Locate the cell with the specified text and output its [x, y] center coordinate. 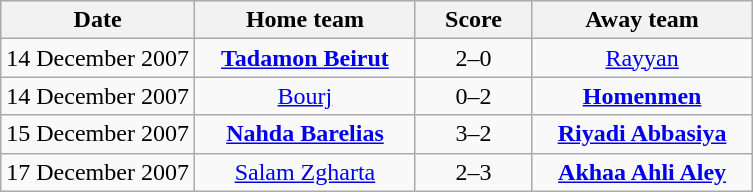
0–2 [473, 96]
Home team [304, 20]
Bourj [304, 96]
Salam Zgharta [304, 172]
Akhaa Ahli Aley [642, 172]
3–2 [473, 134]
Score [473, 20]
17 December 2007 [98, 172]
Tadamon Beirut [304, 58]
Homenmen [642, 96]
2–0 [473, 58]
Date [98, 20]
15 December 2007 [98, 134]
Away team [642, 20]
2–3 [473, 172]
Nahda Barelias [304, 134]
Riyadi Abbasiya [642, 134]
Rayyan [642, 58]
